Output the (x, y) coordinate of the center of the cell containing the given text.  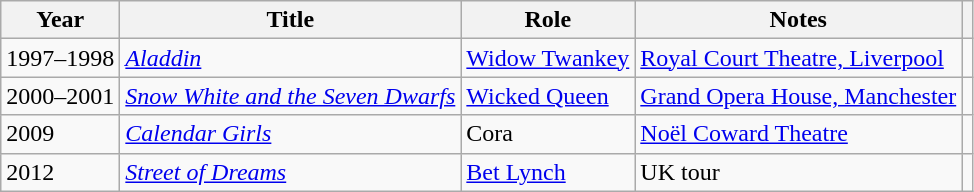
2012 (60, 172)
Grand Opera House, Manchester (798, 96)
Street of Dreams (290, 172)
Bet Lynch (548, 172)
Year (60, 20)
Cora (548, 134)
Noël Coward Theatre (798, 134)
2009 (60, 134)
Widow Twankey (548, 58)
2000–2001 (60, 96)
Aladdin (290, 58)
UK tour (798, 172)
Royal Court Theatre, Liverpool (798, 58)
1997–1998 (60, 58)
Notes (798, 20)
Role (548, 20)
Title (290, 20)
Snow White and the Seven Dwarfs (290, 96)
Calendar Girls (290, 134)
Wicked Queen (548, 96)
